From the cell containing the given text, extract its center point as (x, y) coordinate. 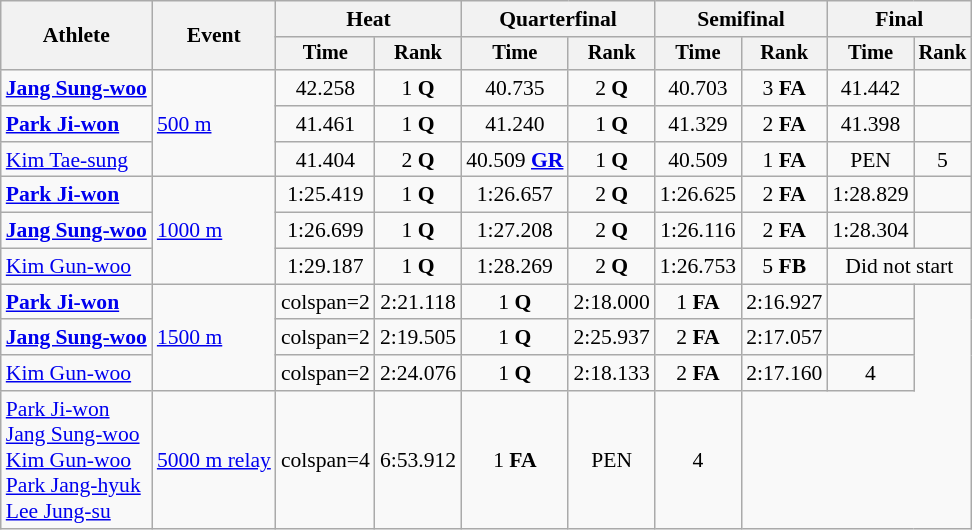
Athlete (76, 36)
40.703 (698, 88)
5 (943, 160)
40.509 (698, 160)
2:17.057 (784, 338)
41.404 (326, 160)
1:28.269 (514, 267)
42.258 (326, 88)
2:19.505 (418, 338)
1:28.304 (870, 231)
2:24.076 (418, 373)
Park Ji-wonJang Sung-wooKim Gun-wooPark Jang-hyukLee Jung-su (76, 460)
1:28.829 (870, 195)
1:26.753 (698, 267)
1000 m (214, 230)
3 FA (784, 88)
41.398 (870, 124)
1:29.187 (326, 267)
2:17.160 (784, 373)
Heat (368, 19)
2:18.000 (611, 302)
Kim Tae-sung (76, 160)
41.442 (870, 88)
41.240 (514, 124)
1500 m (214, 338)
1:26.699 (326, 231)
41.461 (326, 124)
500 m (214, 124)
40.509 GR (514, 160)
1:26.116 (698, 231)
5000 m relay (214, 460)
Final (899, 19)
Semifinal (742, 19)
2:21.118 (418, 302)
Event (214, 36)
1:25.419 (326, 195)
1:26.657 (514, 195)
41.329 (698, 124)
2:16.927 (784, 302)
Did not start (899, 267)
1:27.208 (514, 231)
Quarterfinal (558, 19)
2:18.133 (611, 373)
40.735 (514, 88)
5 FB (784, 267)
2:25.937 (611, 338)
1:26.625 (698, 195)
colspan=4 (326, 460)
6:53.912 (418, 460)
